Return the (X, Y) coordinate for the center point of the cell that contains the specified text.  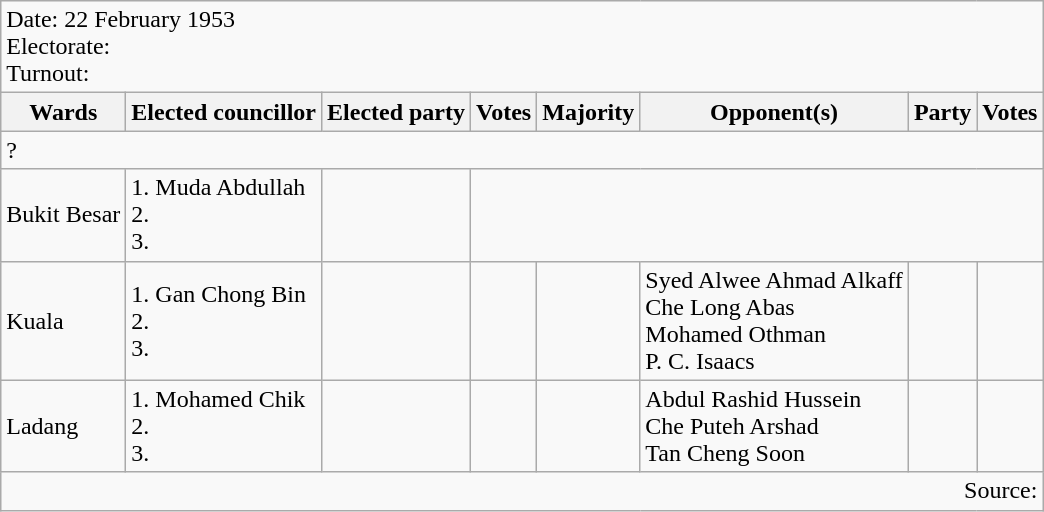
1. Muda Abdullah2.3. (224, 215)
Date: 22 February 1953Electorate: Turnout: (522, 47)
Elected party (396, 112)
Source: (522, 491)
Majority (588, 112)
Bukit Besar (64, 215)
? (522, 150)
Party (942, 112)
1. Mohamed Chik2.3. (224, 426)
Elected councillor (224, 112)
Abdul Rashid HusseinChe Puteh ArshadTan Cheng Soon (774, 426)
Kuala (64, 320)
Syed Alwee Ahmad AlkaffChe Long AbasMohamed OthmanP. C. Isaacs (774, 320)
Ladang (64, 426)
Opponent(s) (774, 112)
Wards (64, 112)
1. Gan Chong Bin2.3. (224, 320)
